Pinpoint the cell where the given text exists, returning its [X, Y] midpoint coordinate. 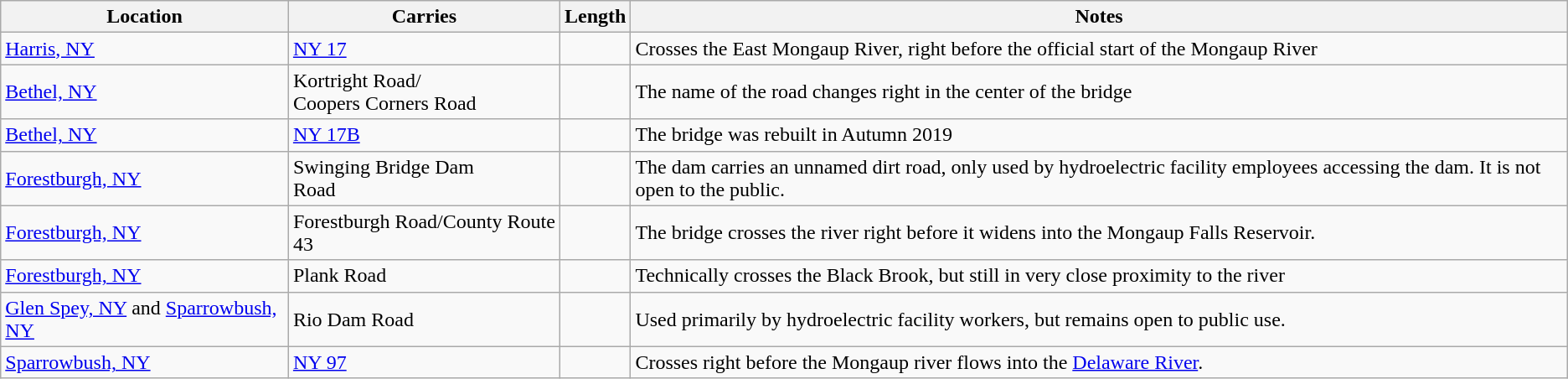
Swinging Bridge DamRoad [424, 178]
The bridge crosses the river right before it widens into the Mongaup Falls Reservoir. [1099, 233]
Crosses the East Mongaup River, right before the official start of the Mongaup River [1099, 49]
Crosses right before the Mongaup river flows into the Delaware River. [1099, 362]
Length [595, 17]
Notes [1099, 17]
The dam carries an unnamed dirt road, only used by hydroelectric facility employees accessing the dam. It is not open to the public. [1099, 178]
NY 17 [424, 49]
NY 17B [424, 135]
Forestburgh Road/County Route 43 [424, 233]
Sparrowbush, NY [145, 362]
Plank Road [424, 276]
Rio Dam Road [424, 319]
Location [145, 17]
Glen Spey, NY and Sparrowbush, NY [145, 319]
Carries [424, 17]
Harris, NY [145, 49]
The name of the road changes right in the center of the bridge [1099, 92]
NY 97 [424, 362]
Used primarily by hydroelectric facility workers, but remains open to public use. [1099, 319]
Technically crosses the Black Brook, but still in very close proximity to the river [1099, 276]
Kortright Road/Coopers Corners Road [424, 92]
The bridge was rebuilt in Autumn 2019 [1099, 135]
